Find where the given text appears and provide that cell's center as (x, y) coordinate. 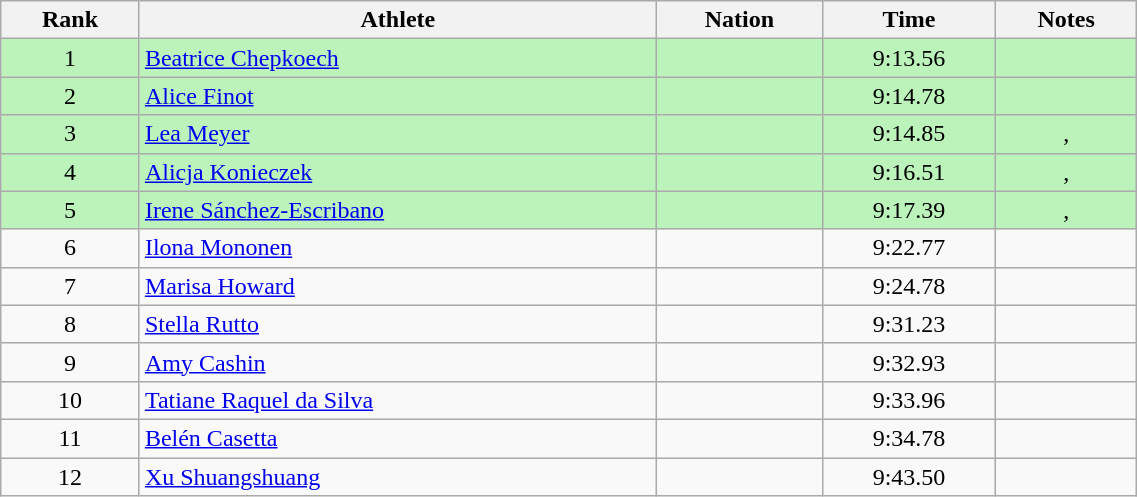
Rank (70, 20)
2 (70, 96)
1 (70, 58)
Stella Rutto (398, 324)
Beatrice Chepkoech (398, 58)
9:17.39 (910, 210)
Irene Sánchez-Escribano (398, 210)
Xu Shuangshuang (398, 477)
12 (70, 477)
3 (70, 134)
Athlete (398, 20)
7 (70, 286)
9:34.78 (910, 438)
9:31.23 (910, 324)
Notes (1066, 20)
5 (70, 210)
9:33.96 (910, 400)
9:22.77 (910, 248)
Nation (739, 20)
9 (70, 362)
Marisa Howard (398, 286)
8 (70, 324)
Alicja Konieczek (398, 172)
9:24.78 (910, 286)
11 (70, 438)
Lea Meyer (398, 134)
9:16.51 (910, 172)
Alice Finot (398, 96)
9:32.93 (910, 362)
Belén Casetta (398, 438)
9:14.85 (910, 134)
Tatiane Raquel da Silva (398, 400)
Time (910, 20)
10 (70, 400)
9:43.50 (910, 477)
9:13.56 (910, 58)
Ilona Mononen (398, 248)
Amy Cashin (398, 362)
4 (70, 172)
6 (70, 248)
9:14.78 (910, 96)
